Scan for the cell matching the given text and deliver its [X, Y] coordinate at center. 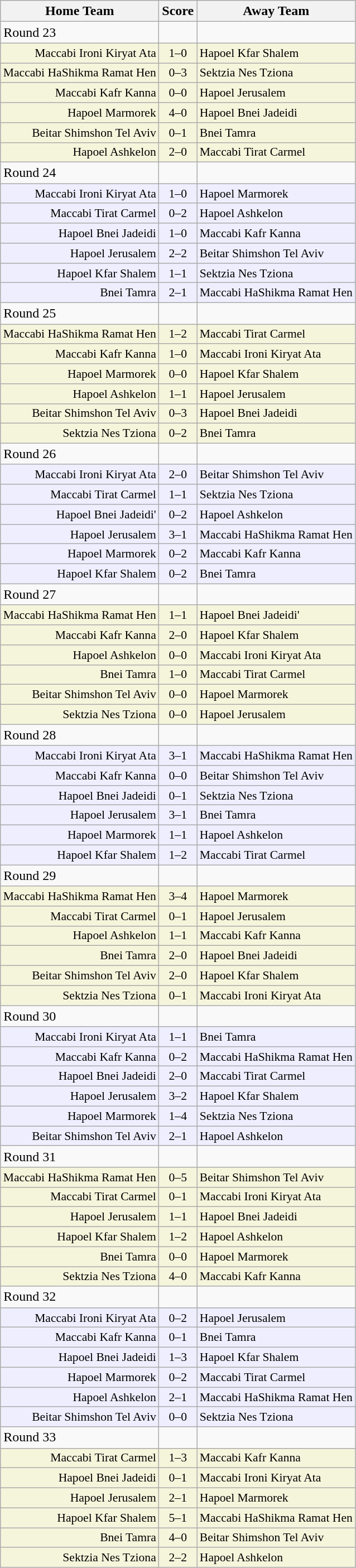
Round 25 [80, 313]
Round 27 [80, 594]
Round 28 [80, 735]
Score [178, 11]
Round 32 [80, 1297]
Round 30 [80, 1016]
Round 26 [80, 454]
Round 24 [80, 173]
Round 31 [80, 1156]
3–2 [178, 1096]
3–4 [178, 896]
5–1 [178, 1518]
0–5 [178, 1177]
Away Team [276, 11]
Round 23 [80, 32]
Round 33 [80, 1437]
1–4 [178, 1116]
Round 29 [80, 876]
Home Team [80, 11]
